Locate the cell with the specified text and output its [X, Y] center coordinate. 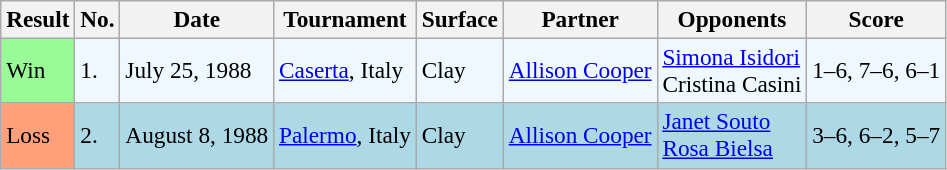
1–6, 7–6, 6–1 [876, 70]
Tournament [346, 19]
Loss [38, 136]
Date [197, 19]
Score [876, 19]
July 25, 1988 [197, 70]
Palermo, Italy [346, 136]
3–6, 6–2, 5–7 [876, 136]
Partner [580, 19]
Janet Souto Rosa Bielsa [732, 136]
Surface [460, 19]
Simona Isidori Cristina Casini [732, 70]
Opponents [732, 19]
Caserta, Italy [346, 70]
August 8, 1988 [197, 136]
No. [98, 19]
2. [98, 136]
Result [38, 19]
1. [98, 70]
Win [38, 70]
